Return the [x, y] coordinate for the center point of the cell that contains the specified text.  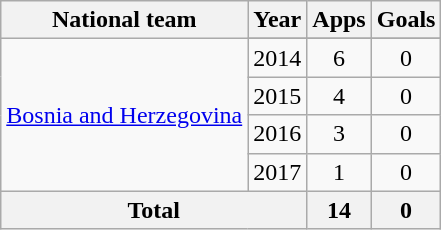
2015 [278, 96]
3 [339, 134]
4 [339, 96]
National team [124, 20]
1 [339, 172]
2014 [278, 58]
Bosnia and Herzegovina [124, 115]
14 [339, 210]
Goals [406, 20]
Year [278, 20]
Apps [339, 20]
2017 [278, 172]
Total [154, 210]
2016 [278, 134]
6 [339, 58]
